Detect which cell encompasses the target text, then output its (X, Y) center coordinate. 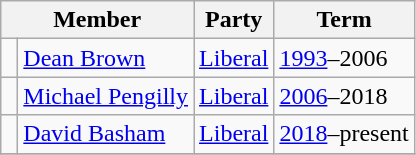
Michael Pengilly (106, 96)
Dean Brown (106, 58)
1993–2006 (344, 58)
David Basham (106, 134)
Member (98, 20)
Term (344, 20)
2018–present (344, 134)
2006–2018 (344, 96)
Party (234, 20)
